Extract the (x, y) coordinate from the center of the cell holding the provided text.  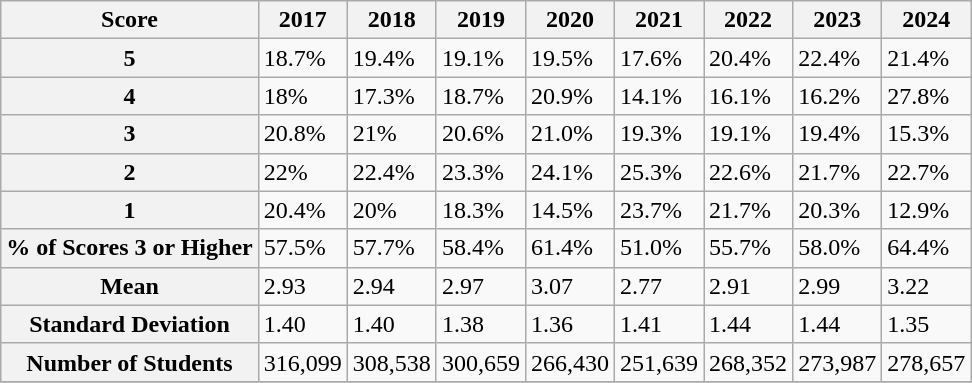
% of Scores 3 or Higher (130, 248)
300,659 (480, 362)
1 (130, 210)
3.22 (926, 286)
27.8% (926, 96)
14.5% (570, 210)
2021 (658, 20)
58.4% (480, 248)
25.3% (658, 172)
57.7% (392, 248)
19.5% (570, 58)
58.0% (838, 248)
1.36 (570, 324)
2017 (302, 20)
14.1% (658, 96)
22.6% (748, 172)
15.3% (926, 134)
3 (130, 134)
308,538 (392, 362)
16.1% (748, 96)
21.0% (570, 134)
2022 (748, 20)
20.9% (570, 96)
23.7% (658, 210)
17.3% (392, 96)
64.4% (926, 248)
2.99 (838, 286)
2024 (926, 20)
251,639 (658, 362)
24.1% (570, 172)
19.3% (658, 134)
2.91 (748, 286)
2.97 (480, 286)
273,987 (838, 362)
278,657 (926, 362)
20.8% (302, 134)
2018 (392, 20)
21.4% (926, 58)
Standard Deviation (130, 324)
266,430 (570, 362)
61.4% (570, 248)
17.6% (658, 58)
23.3% (480, 172)
Score (130, 20)
4 (130, 96)
3.07 (570, 286)
5 (130, 58)
16.2% (838, 96)
22.7% (926, 172)
20.6% (480, 134)
21% (392, 134)
12.9% (926, 210)
20% (392, 210)
1.41 (658, 324)
20.3% (838, 210)
57.5% (302, 248)
18.3% (480, 210)
268,352 (748, 362)
18% (302, 96)
2019 (480, 20)
2.93 (302, 286)
316,099 (302, 362)
51.0% (658, 248)
Mean (130, 286)
1.38 (480, 324)
2020 (570, 20)
55.7% (748, 248)
2.77 (658, 286)
Number of Students (130, 362)
2.94 (392, 286)
1.35 (926, 324)
2023 (838, 20)
22% (302, 172)
2 (130, 172)
